Determine the [x, y] coordinate at the center of the cell enclosing the given text.  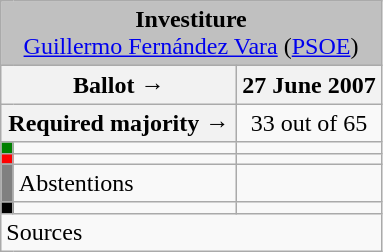
Abstentions [125, 183]
Ballot → [119, 85]
Sources [191, 232]
Required majority → [119, 123]
33 out of 65 [309, 123]
27 June 2007 [309, 85]
InvestitureGuillermo Fernández Vara (PSOE) [191, 34]
